Scan for the cell matching the given text and deliver its (x, y) coordinate at center. 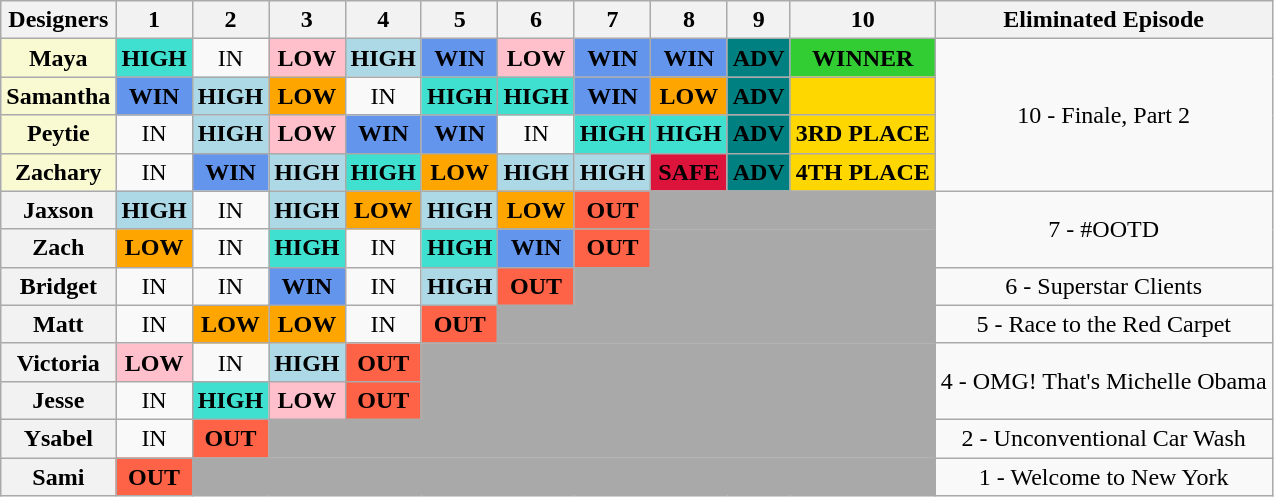
Bridget (58, 286)
4 - OMG! That's Michelle Obama (1104, 381)
Sami (58, 477)
Jesse (58, 400)
9 (758, 20)
7 - #OOTD (1104, 229)
1 - Welcome to New York (1104, 477)
Victoria (58, 362)
2 - Unconventional Car Wash (1104, 438)
1 (154, 20)
Designers (58, 20)
Maya (58, 58)
Matt (58, 324)
4TH PLACE (862, 172)
5 (459, 20)
Peytie (58, 134)
Samantha (58, 96)
5 - Race to the Red Carpet (1104, 324)
WINNER (862, 58)
Ysabel (58, 438)
8 (689, 20)
6 (536, 20)
6 - Superstar Clients (1104, 286)
2 (230, 20)
7 (612, 20)
Eliminated Episode (1104, 20)
Zach (58, 248)
SAFE (689, 172)
3RD PLACE (862, 134)
Zachary (58, 172)
10 (862, 20)
4 (383, 20)
3 (307, 20)
Jaxson (58, 210)
10 - Finale, Part 2 (1104, 115)
